For the text-containing cell, return its midpoint in (X, Y) coordinate format. 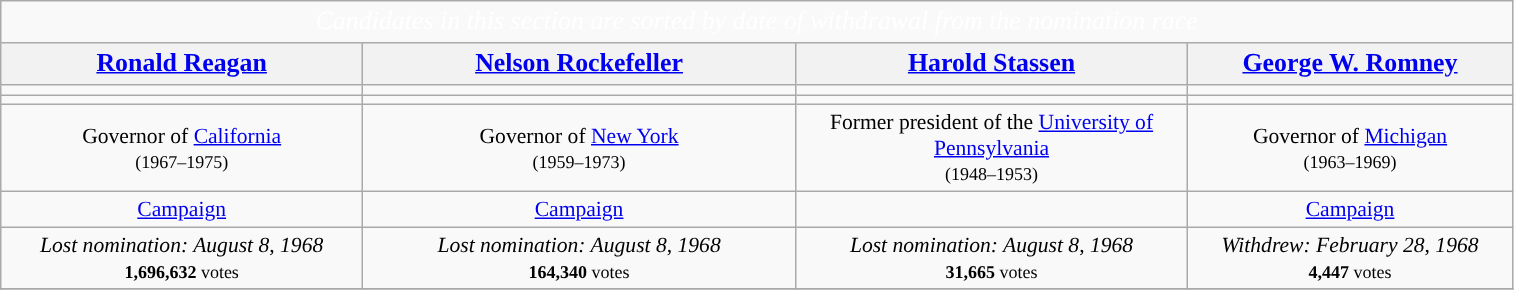
Governor of California(1967–1975) (182, 148)
Nelson Rockefeller (580, 64)
Lost nomination: August 8, 196831,665 votes (992, 258)
Harold Stassen (992, 64)
Former president of the University of Pennsylvania(1948–1953) (992, 148)
Withdrew: February 28, 19684,447 votes (1350, 258)
Candidates in this section are sorted by date of withdrawal from the nomination race (757, 22)
George W. Romney (1350, 64)
Governor of Michigan(1963–1969) (1350, 148)
Ronald Reagan (182, 64)
Governor of New York(1959–1973) (580, 148)
Lost nomination: August 8, 1968164,340 votes (580, 258)
Lost nomination: August 8, 19681,696,632 votes (182, 258)
